Find where the given text appears and provide that cell's center as (x, y) coordinate. 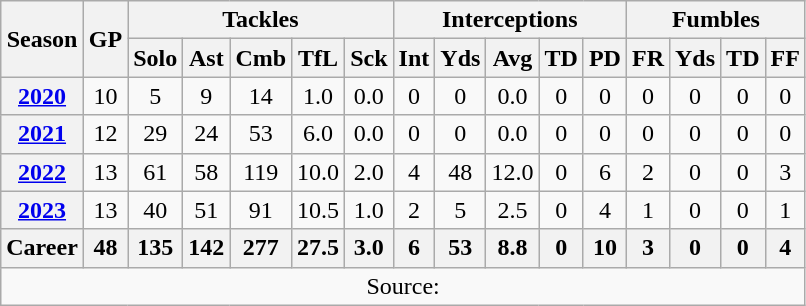
91 (261, 210)
135 (156, 248)
2023 (42, 210)
Interceptions (510, 20)
FR (648, 58)
Tackles (260, 20)
2021 (42, 134)
Sck (369, 58)
PD (604, 58)
2.0 (369, 172)
8.8 (512, 248)
Int (414, 58)
58 (206, 172)
2020 (42, 96)
Fumbles (716, 20)
119 (261, 172)
27.5 (318, 248)
51 (206, 210)
2022 (42, 172)
Source: (404, 286)
24 (206, 134)
FF (785, 58)
142 (206, 248)
6.0 (318, 134)
Avg (512, 58)
TfL (318, 58)
Solo (156, 58)
40 (156, 210)
12 (105, 134)
Season (42, 39)
10.0 (318, 172)
14 (261, 96)
Ast (206, 58)
2.5 (512, 210)
Cmb (261, 58)
3.0 (369, 248)
GP (105, 39)
29 (156, 134)
Career (42, 248)
12.0 (512, 172)
10.5 (318, 210)
61 (156, 172)
277 (261, 248)
9 (206, 96)
